Return [x, y] of the center of cell containing provided text 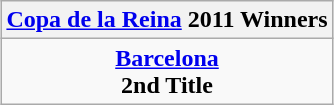
Barcelona2nd Title [167, 72]
Copa de la Reina 2011 Winners [167, 20]
